Detect which cell encompasses the target text, then output its [x, y] center coordinate. 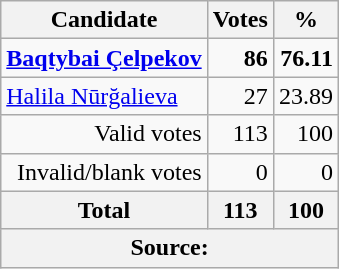
Valid votes [104, 134]
Halila Nūrğalieva [104, 96]
76.11 [306, 58]
% [306, 20]
Baqtybai Çelpekov [104, 58]
27 [240, 96]
Invalid/blank votes [104, 172]
23.89 [306, 96]
Source: [170, 248]
86 [240, 58]
Votes [240, 20]
Total [104, 210]
Candidate [104, 20]
